Detect which cell encompasses the target text, then output its [X, Y] center coordinate. 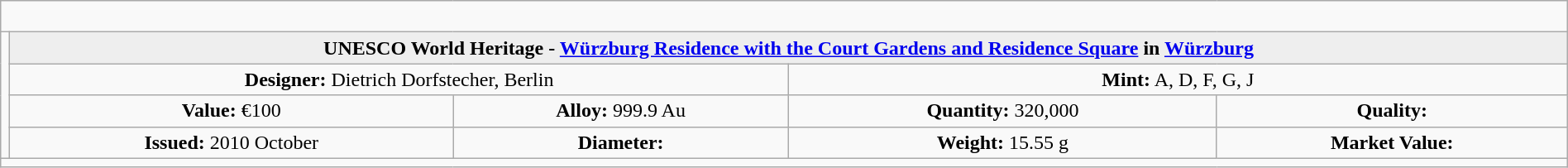
Diameter: [621, 142]
Issued: 2010 October [232, 142]
Quantity: 320,000 [1003, 111]
Quality: [1392, 111]
Value: €100 [232, 111]
UNESCO World Heritage - Würzburg Residence with the Court Gardens and Residence Square in Würzburg [789, 48]
Designer: Dietrich Dorfstecher, Berlin [399, 79]
Weight: 15.55 g [1003, 142]
Market Value: [1392, 142]
Alloy: 999.9 Au [621, 111]
Mint: A, D, F, G, J [1178, 79]
